Find where the given text appears and provide that cell's center as [X, Y] coordinate. 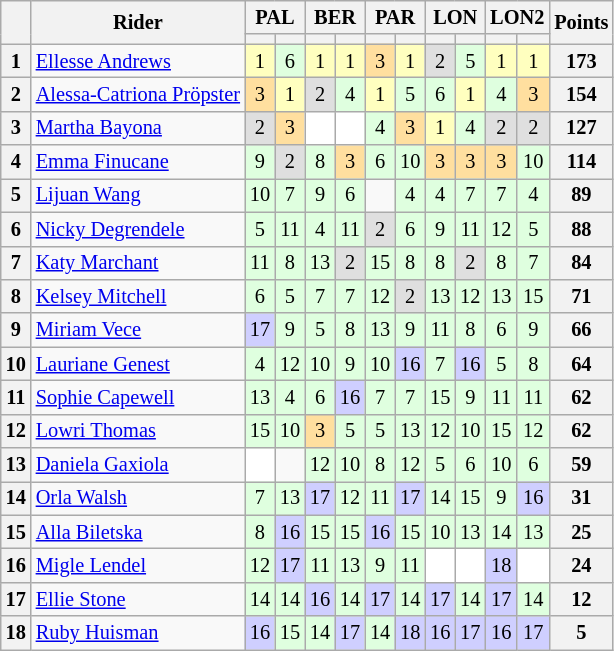
88 [581, 229]
Nicky Degrendele [138, 229]
Sophie Capewell [138, 397]
Martha Bayona [138, 128]
PAR [395, 17]
84 [581, 263]
Daniela Gaxiola [138, 465]
PAL [275, 17]
LON2 [517, 17]
Emma Finucane [138, 162]
Ruby Huisman [138, 633]
59 [581, 465]
24 [581, 565]
Lauriane Genest [138, 364]
64 [581, 364]
89 [581, 195]
LON [455, 17]
25 [581, 532]
31 [581, 498]
Points [581, 22]
Orla Walsh [138, 498]
Alessa-Catriona Pröpster [138, 94]
Migle Lendel [138, 565]
154 [581, 94]
Rider [138, 22]
Lowri Thomas [138, 431]
Lijuan Wang [138, 195]
BER [335, 17]
71 [581, 296]
Ellie Stone [138, 599]
Miriam Vece [138, 330]
66 [581, 330]
Katy Marchant [138, 263]
114 [581, 162]
Kelsey Mitchell [138, 296]
Alla Biletska [138, 532]
127 [581, 128]
Ellesse Andrews [138, 61]
173 [581, 61]
